From the cell containing the given text, extract its center point as (x, y) coordinate. 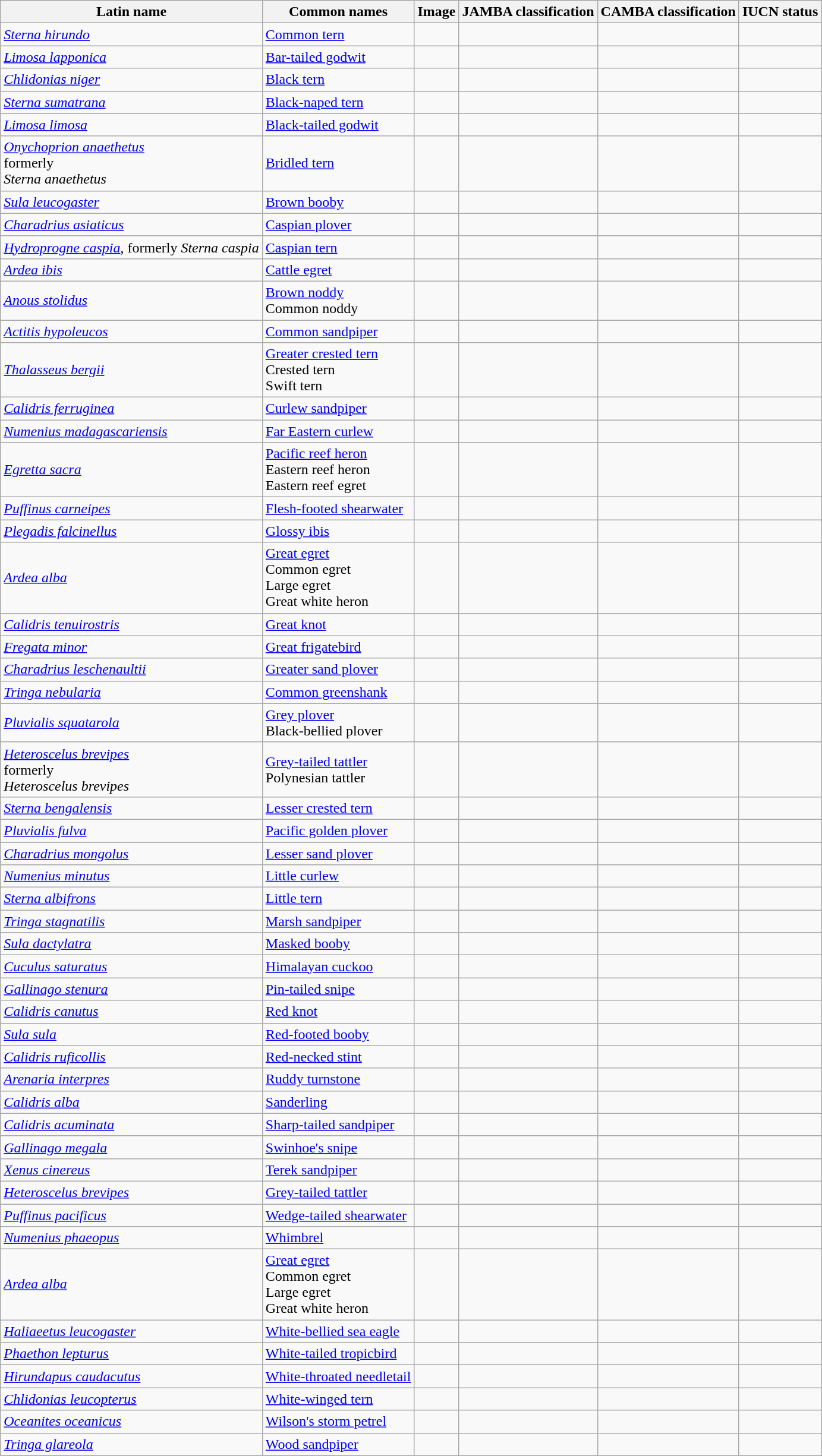
Grey-tailed tattler (338, 1192)
Sterna albifrons (132, 899)
Tringa glareola (132, 1444)
Greater sand plover (338, 669)
White-winged tern (338, 1399)
Numenius minutus (132, 876)
Hirundapus caudacutus (132, 1376)
Egretta sacra (132, 470)
Bar-tailed godwit (338, 57)
Actitis hypoleucos (132, 331)
Little tern (338, 899)
White-throated needletail (338, 1376)
Calidris canutus (132, 1012)
Wilson's storm petrel (338, 1422)
Pacific golden plover (338, 830)
Caspian tern (338, 247)
Pluvialis squatarola (132, 722)
Sanderling (338, 1102)
Numenius madagascariensis (132, 431)
Wedge-tailed shearwater (338, 1215)
Grey-tailed tattlerPolynesian tattler (338, 769)
Arenaria interpres (132, 1079)
Lesser crested tern (338, 808)
Charadrius mongolus (132, 854)
Black-naped tern (338, 102)
Caspian plover (338, 225)
Chlidonias leucopterus (132, 1399)
Bridled tern (338, 163)
Common tern (338, 34)
Brown noddyCommon noddy (338, 301)
Calidris tenuirostris (132, 624)
Ruddy turnstone (338, 1079)
Glossy ibis (338, 531)
Great frigatebird (338, 647)
Fregata minor (132, 647)
Calidris ferruginea (132, 409)
Puffinus pacificus (132, 1215)
Sula sula (132, 1034)
Little curlew (338, 876)
Numenius phaeopus (132, 1238)
Swinhoe's snipe (338, 1147)
Pluvialis fulva (132, 830)
Sterna hirundo (132, 34)
Oceanites oceanicus (132, 1422)
Gallinago stenura (132, 989)
White-bellied sea eagle (338, 1331)
Pacific reef heronEastern reef heronEastern reef egret (338, 470)
Common sandpiper (338, 331)
Limosa limosa (132, 125)
Terek sandpiper (338, 1170)
Flesh-footed shearwater (338, 509)
Plegadis falcinellus (132, 531)
Onychoprion anaethetusformerlySterna anaethetus (132, 163)
Tringa stagnatilis (132, 921)
Xenus cinereus (132, 1170)
Latin name (132, 12)
Image (436, 12)
Great knot (338, 624)
Brown booby (338, 202)
Gallinago megala (132, 1147)
Greater crested ternCrested ternSwift tern (338, 370)
Far Eastern curlew (338, 431)
Calidris acuminata (132, 1125)
Pin-tailed snipe (338, 989)
Phaethon lepturus (132, 1354)
Cuculus saturatus (132, 967)
Masked booby (338, 944)
Red-footed booby (338, 1034)
Heteroscelus brevipes (132, 1192)
Red knot (338, 1012)
Haliaeetus leucogaster (132, 1331)
Sharp-tailed sandpiper (338, 1125)
Chlidonias niger (132, 80)
Calidris alba (132, 1102)
Ardea ibis (132, 270)
Whimbrel (338, 1238)
Sterna sumatrana (132, 102)
White-tailed tropicbird (338, 1354)
Charadrius leschenaultii (132, 669)
Heteroscelus brevipesformerlyHeteroscelus brevipes (132, 769)
CAMBA classification (668, 12)
Common names (338, 12)
Wood sandpiper (338, 1444)
Curlew sandpiper (338, 409)
IUCN status (780, 12)
Anous stolidus (132, 301)
Puffinus carneipes (132, 509)
Black tern (338, 80)
Grey ploverBlack-bellied plover (338, 722)
Sterna bengalensis (132, 808)
Himalayan cuckoo (338, 967)
JAMBA classification (528, 12)
Cattle egret (338, 270)
Lesser sand plover (338, 854)
Calidris ruficollis (132, 1057)
Tringa nebularia (132, 692)
Charadrius asiaticus (132, 225)
Hydroprogne caspia, formerly Sterna caspia (132, 247)
Sula dactylatra (132, 944)
Limosa lapponica (132, 57)
Black-tailed godwit (338, 125)
Sula leucogaster (132, 202)
Marsh sandpiper (338, 921)
Common greenshank (338, 692)
Red-necked stint (338, 1057)
Thalasseus bergii (132, 370)
